Scan for the cell matching the given text and deliver its (X, Y) coordinate at center. 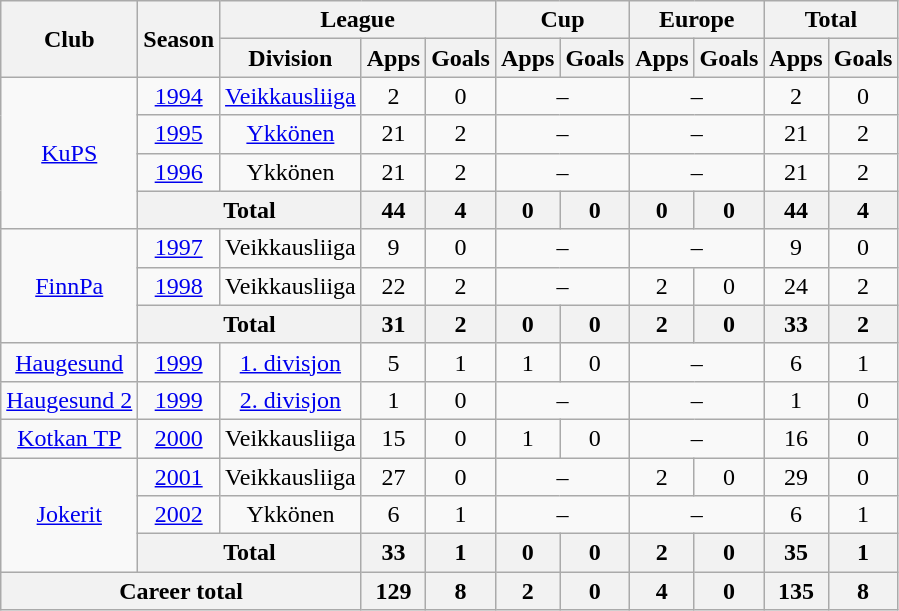
27 (393, 477)
Club (70, 39)
1998 (179, 286)
135 (796, 591)
Europe (697, 20)
Division (291, 58)
Haugesund (70, 362)
35 (796, 553)
Haugesund 2 (70, 400)
1995 (179, 134)
Cup (562, 20)
2001 (179, 477)
1997 (179, 248)
1. divisjon (291, 362)
5 (393, 362)
2. divisjon (291, 400)
129 (393, 591)
29 (796, 477)
2002 (179, 515)
League (358, 20)
31 (393, 324)
FinnPa (70, 286)
Season (179, 39)
16 (796, 438)
1994 (179, 96)
Jokerit (70, 515)
KuPS (70, 153)
15 (393, 438)
1996 (179, 172)
Kotkan TP (70, 438)
Career total (181, 591)
24 (796, 286)
22 (393, 286)
2000 (179, 438)
